Locate the cell with the specified text and output its (X, Y) center coordinate. 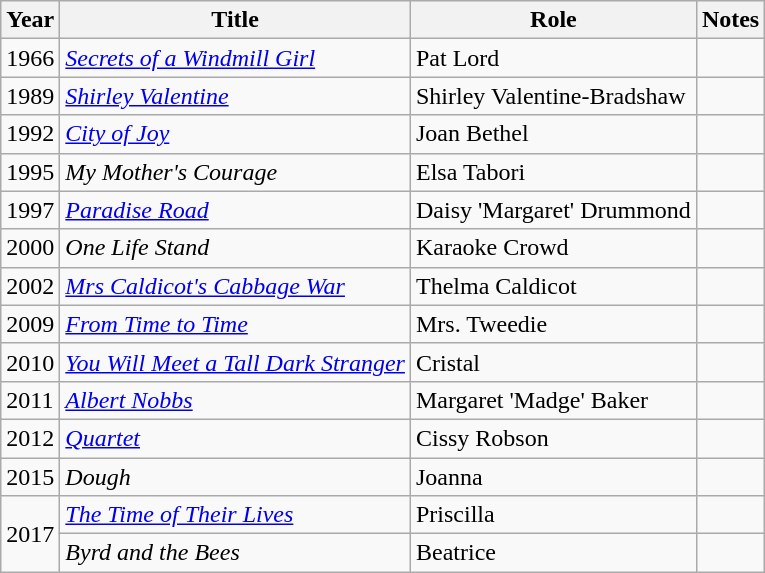
Paradise Road (236, 210)
2009 (30, 324)
Cristal (553, 362)
Year (30, 20)
Daisy 'Margaret' Drummond (553, 210)
1989 (30, 96)
Role (553, 20)
2012 (30, 438)
From Time to Time (236, 324)
The Time of Their Lives (236, 515)
Karaoke Crowd (553, 248)
Priscilla (553, 515)
1966 (30, 58)
2015 (30, 477)
Notes (730, 20)
Margaret 'Madge' Baker (553, 400)
Shirley Valentine (236, 96)
1992 (30, 134)
2002 (30, 286)
Pat Lord (553, 58)
Mrs. Tweedie (553, 324)
2011 (30, 400)
My Mother's Courage (236, 172)
One Life Stand (236, 248)
Quartet (236, 438)
Dough (236, 477)
Albert Nobbs (236, 400)
2017 (30, 534)
Elsa Tabori (553, 172)
Thelma Caldicot (553, 286)
You Will Meet a Tall Dark Stranger (236, 362)
2010 (30, 362)
Beatrice (553, 553)
1997 (30, 210)
Shirley Valentine-Bradshaw (553, 96)
Joanna (553, 477)
Cissy Robson (553, 438)
Mrs Caldicot's Cabbage War (236, 286)
Secrets of a Windmill Girl (236, 58)
1995 (30, 172)
Title (236, 20)
City of Joy (236, 134)
2000 (30, 248)
Joan Bethel (553, 134)
Byrd and the Bees (236, 553)
